For the text-containing cell, return its midpoint in [x, y] coordinate format. 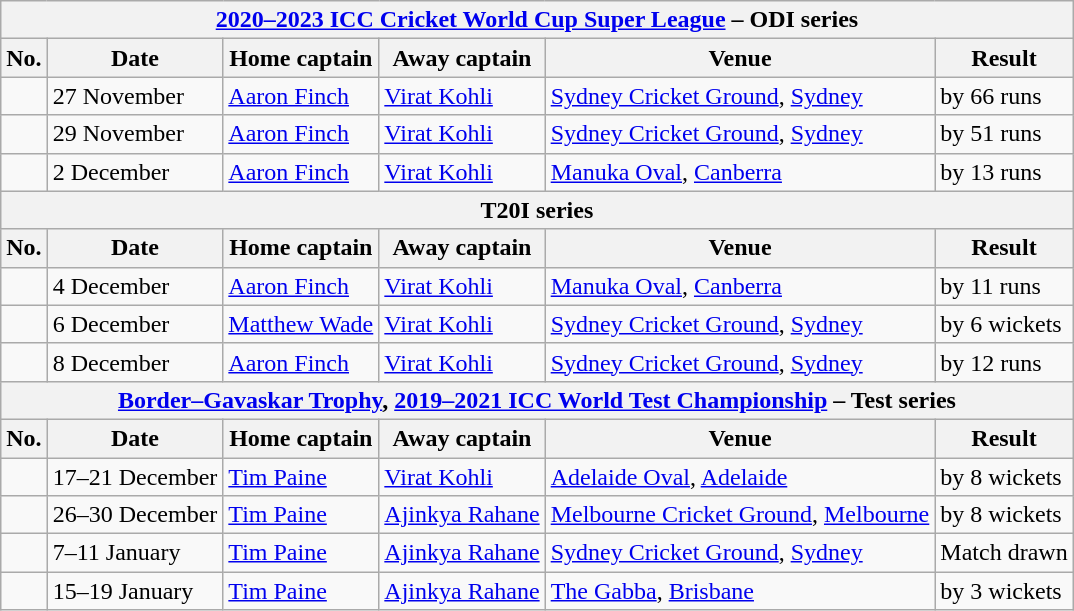
Adelaide Oval, Adelaide [740, 477]
7–11 January [135, 553]
Melbourne Cricket Ground, Melbourne [740, 515]
by 66 runs [1004, 96]
4 December [135, 286]
by 13 runs [1004, 172]
6 December [135, 324]
2 December [135, 172]
8 December [135, 362]
by 11 runs [1004, 286]
27 November [135, 96]
29 November [135, 134]
Border–Gavaskar Trophy, 2019–2021 ICC World Test Championship – Test series [537, 400]
17–21 December [135, 477]
by 12 runs [1004, 362]
by 51 runs [1004, 134]
26–30 December [135, 515]
Match drawn [1004, 553]
by 3 wickets [1004, 591]
The Gabba, Brisbane [740, 591]
2020–2023 ICC Cricket World Cup Super League – ODI series [537, 20]
Matthew Wade [301, 324]
by 6 wickets [1004, 324]
15–19 January [135, 591]
T20I series [537, 210]
